Locate the cell with the specified text and output its [x, y] center coordinate. 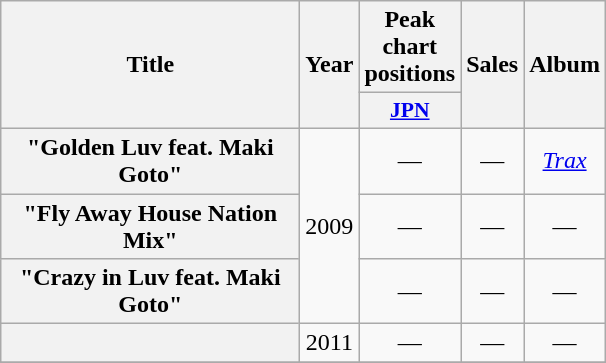
Peak chart positions [410, 47]
JPN [410, 111]
"Fly Away House Nation Mix" [150, 226]
2011 [330, 343]
Trax [565, 160]
"Crazy in Luv feat. Maki Goto" [150, 292]
Year [330, 65]
Sales [492, 65]
Album [565, 65]
"Golden Luv feat. Maki Goto" [150, 160]
Title [150, 65]
2009 [330, 226]
